Pinpoint the cell where the given text exists, returning its [x, y] midpoint coordinate. 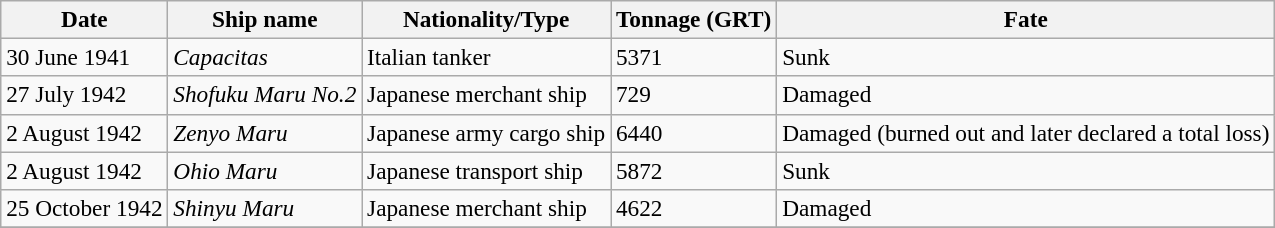
25 October 1942 [84, 208]
30 June 1941 [84, 57]
Nationality/Type [486, 19]
27 July 1942 [84, 95]
Fate [1026, 19]
5371 [694, 57]
4622 [694, 208]
Japanese army cargo ship [486, 133]
Damaged (burned out and later declared a total loss) [1026, 133]
729 [694, 95]
Japanese transport ship [486, 170]
Date [84, 19]
Ohio Maru [265, 170]
Capacitas [265, 57]
6440 [694, 133]
Tonnage (GRT) [694, 19]
Ship name [265, 19]
Shinyu Maru [265, 208]
5872 [694, 170]
Shofuku Maru No.2 [265, 95]
Zenyo Maru [265, 133]
Italian tanker [486, 57]
